Provide the (x, y) coordinate of the cell's center where the given text is located.  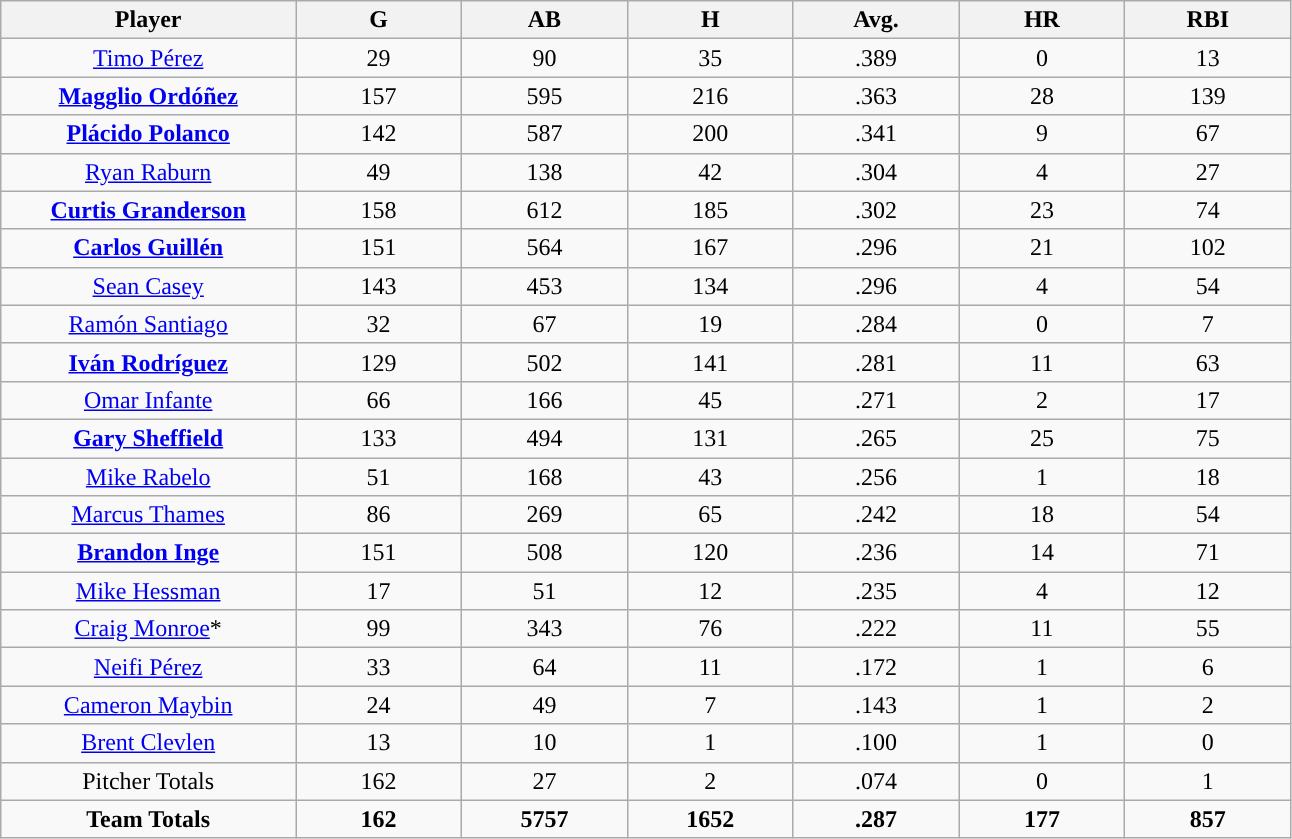
AB (544, 20)
216 (710, 96)
.302 (876, 210)
65 (710, 515)
28 (1042, 96)
Timo Pérez (148, 58)
Player (148, 20)
.363 (876, 96)
64 (544, 667)
Plácido Polanco (148, 134)
133 (379, 438)
Omar Infante (148, 400)
612 (544, 210)
19 (710, 324)
74 (1208, 210)
.236 (876, 553)
.284 (876, 324)
23 (1042, 210)
168 (544, 477)
102 (1208, 248)
167 (710, 248)
63 (1208, 362)
177 (1042, 819)
Cameron Maybin (148, 705)
9 (1042, 134)
Ryan Raburn (148, 172)
Avg. (876, 20)
45 (710, 400)
157 (379, 96)
269 (544, 515)
139 (1208, 96)
185 (710, 210)
.271 (876, 400)
Sean Casey (148, 286)
453 (544, 286)
.242 (876, 515)
Mike Hessman (148, 591)
HR (1042, 20)
Carlos Guillén (148, 248)
857 (1208, 819)
75 (1208, 438)
55 (1208, 629)
.281 (876, 362)
33 (379, 667)
134 (710, 286)
29 (379, 58)
.235 (876, 591)
.265 (876, 438)
35 (710, 58)
.100 (876, 743)
Team Totals (148, 819)
25 (1042, 438)
.256 (876, 477)
32 (379, 324)
595 (544, 96)
120 (710, 553)
.222 (876, 629)
158 (379, 210)
24 (379, 705)
.287 (876, 819)
21 (1042, 248)
H (710, 20)
138 (544, 172)
42 (710, 172)
76 (710, 629)
564 (544, 248)
14 (1042, 553)
5757 (544, 819)
Marcus Thames (148, 515)
Gary Sheffield (148, 438)
43 (710, 477)
Neifi Pérez (148, 667)
143 (379, 286)
166 (544, 400)
Brent Clevlen (148, 743)
99 (379, 629)
129 (379, 362)
343 (544, 629)
.074 (876, 781)
1652 (710, 819)
10 (544, 743)
Magglio Ordóñez (148, 96)
200 (710, 134)
.172 (876, 667)
.389 (876, 58)
502 (544, 362)
Brandon Inge (148, 553)
Pitcher Totals (148, 781)
131 (710, 438)
Craig Monroe* (148, 629)
Mike Rabelo (148, 477)
508 (544, 553)
Iván Rodríguez (148, 362)
G (379, 20)
90 (544, 58)
66 (379, 400)
142 (379, 134)
.143 (876, 705)
Ramón Santiago (148, 324)
71 (1208, 553)
86 (379, 515)
.304 (876, 172)
6 (1208, 667)
RBI (1208, 20)
141 (710, 362)
494 (544, 438)
.341 (876, 134)
Curtis Granderson (148, 210)
587 (544, 134)
